Locate the cell with the specified text and output its (X, Y) center coordinate. 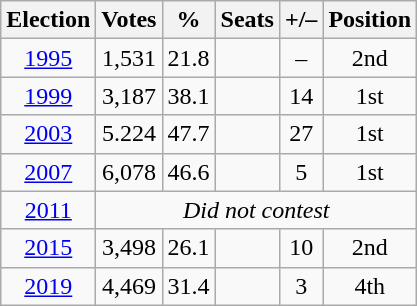
2011 (48, 210)
10 (300, 248)
1995 (48, 58)
5 (300, 172)
Did not contest (256, 210)
26.1 (188, 248)
1999 (48, 96)
3 (300, 286)
4th (370, 286)
31.4 (188, 286)
1,531 (129, 58)
Seats (247, 20)
2007 (48, 172)
3,187 (129, 96)
3,498 (129, 248)
4,469 (129, 286)
Votes (129, 20)
– (300, 58)
2019 (48, 286)
2003 (48, 134)
14 (300, 96)
47.7 (188, 134)
2015 (48, 248)
27 (300, 134)
38.1 (188, 96)
+/– (300, 20)
Election (48, 20)
21.8 (188, 58)
5.224 (129, 134)
6,078 (129, 172)
% (188, 20)
Position (370, 20)
46.6 (188, 172)
